Locate the cell with the specified text and output its [x, y] center coordinate. 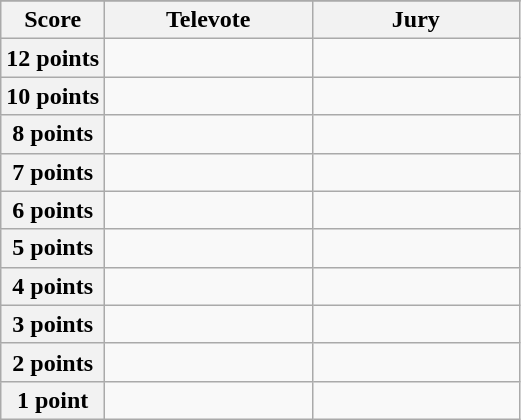
8 points [53, 134]
3 points [53, 324]
2 points [53, 362]
4 points [53, 286]
1 point [53, 400]
10 points [53, 96]
12 points [53, 58]
7 points [53, 172]
Score [53, 20]
5 points [53, 248]
Jury [416, 20]
6 points [53, 210]
Televote [209, 20]
